Return [X, Y] of the center of cell containing provided text 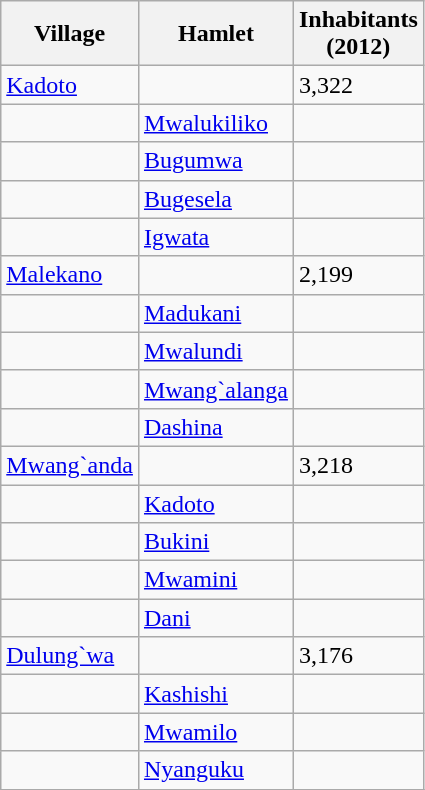
Mwang`anda [70, 465]
Mwamini [216, 580]
Mwalukiliko [216, 123]
Dashina [216, 427]
Nyanguku [216, 770]
3,218 [358, 465]
Mwalundi [216, 351]
Igwata [216, 237]
Inhabitants(2012) [358, 34]
Kashishi [216, 694]
2,199 [358, 275]
Madukani [216, 313]
Village [70, 34]
Bugumwa [216, 161]
3,176 [358, 656]
3,322 [358, 85]
Bugesela [216, 199]
Mwamilo [216, 732]
Bukini [216, 542]
Dulung`wa [70, 656]
Malekano [70, 275]
Mwang`alanga [216, 389]
Dani [216, 618]
Hamlet [216, 34]
